Capture the cell that displays the provided text and extract its [X, Y] central coordinate. 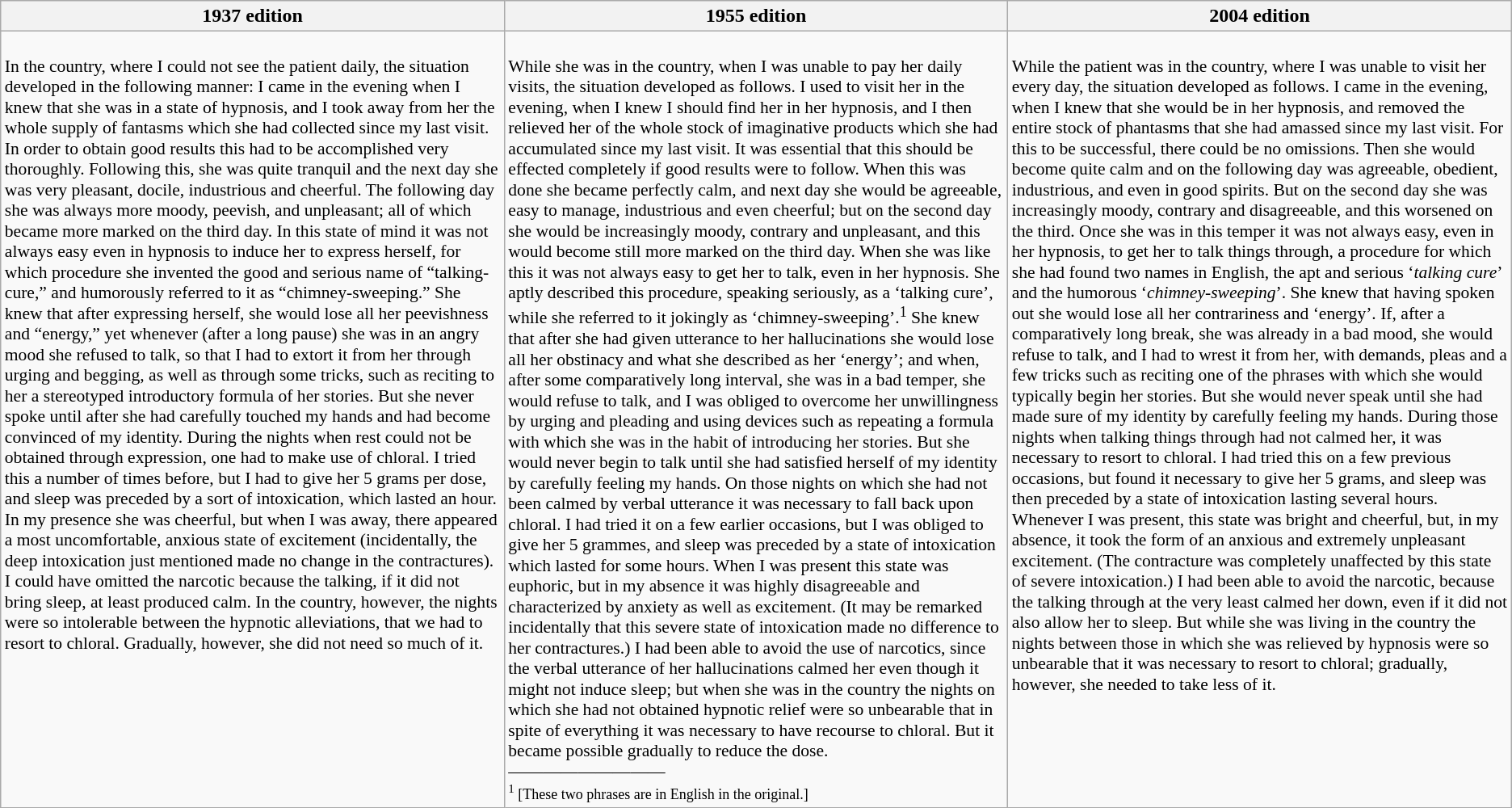
1955 edition [756, 16]
2004 edition [1260, 16]
1937 edition [252, 16]
